Identify which cell holds the provided text, then report its (x, y) central coordinate. 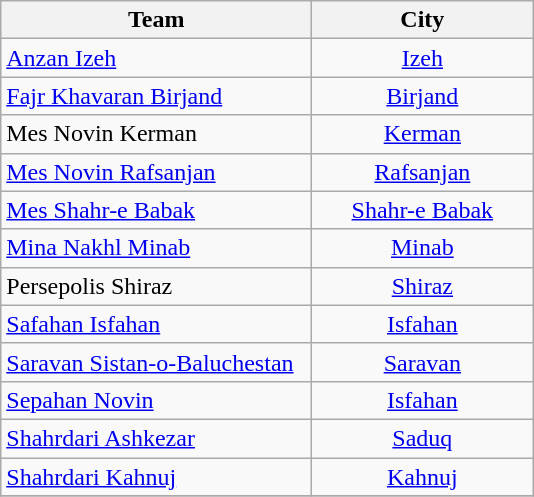
Mina Nakhl Minab (156, 248)
Safahan Isfahan (156, 324)
Sepahan Novin (156, 400)
Saravan (422, 362)
Mes Novin Kerman (156, 134)
Mes Shahr-e Babak (156, 210)
Shahr-e Babak (422, 210)
Shahrdari Ashkezar (156, 438)
Mes Novin Rafsanjan (156, 172)
Kahnuj (422, 477)
Team (156, 20)
Saravan Sistan-o-Baluchestan (156, 362)
Shahrdari Kahnuj (156, 477)
Saduq (422, 438)
Minab (422, 248)
Izeh (422, 58)
Birjand (422, 96)
Persepolis Shiraz (156, 286)
City (422, 20)
Fajr Khavaran Birjand (156, 96)
Anzan Izeh (156, 58)
Rafsanjan (422, 172)
Shiraz (422, 286)
Kerman (422, 134)
